For the text-containing cell, return its midpoint in [x, y] coordinate format. 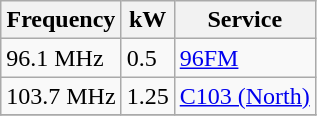
96FM [244, 58]
Service [244, 20]
Frequency [61, 20]
kW [148, 20]
C103 (North) [244, 96]
0.5 [148, 58]
96.1 MHz [61, 58]
103.7 MHz [61, 96]
1.25 [148, 96]
